Provide the [X, Y] coordinate of the cell's center where the given text is located.  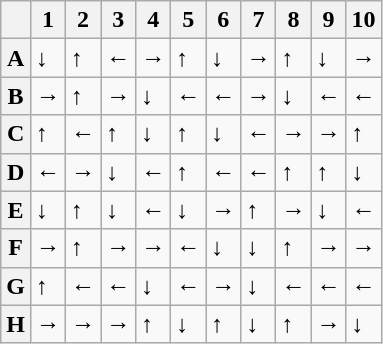
3 [118, 20]
7 [258, 20]
6 [224, 20]
A [16, 58]
G [16, 286]
2 [84, 20]
E [16, 210]
9 [328, 20]
4 [154, 20]
D [16, 172]
10 [364, 20]
1 [48, 20]
H [16, 324]
C [16, 134]
F [16, 248]
B [16, 96]
5 [188, 20]
8 [294, 20]
